Scan for the cell matching the given text and deliver its [X, Y] coordinate at center. 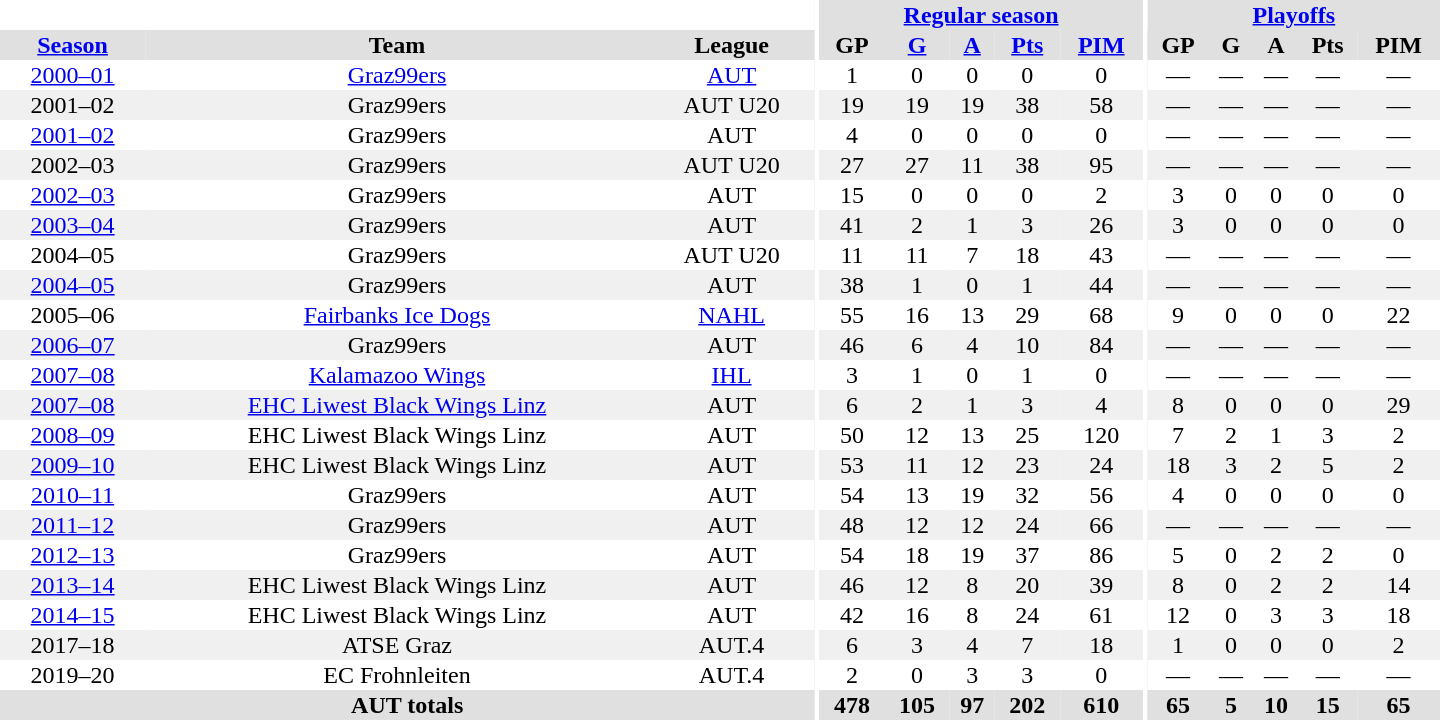
Kalamazoo Wings [396, 375]
Team [396, 45]
2010–11 [72, 495]
55 [852, 315]
105 [918, 705]
42 [852, 615]
39 [1102, 585]
41 [852, 225]
53 [852, 465]
58 [1102, 105]
32 [1028, 495]
120 [1102, 435]
NAHL [732, 315]
2003–04 [72, 225]
Fairbanks Ice Dogs [396, 315]
14 [1398, 585]
2008–09 [72, 435]
61 [1102, 615]
2013–14 [72, 585]
EC Frohnleiten [396, 675]
9 [1178, 315]
610 [1102, 705]
2019–20 [72, 675]
26 [1102, 225]
66 [1102, 525]
2000–01 [72, 75]
202 [1028, 705]
IHL [732, 375]
2006–07 [72, 345]
56 [1102, 495]
97 [972, 705]
AUT totals [407, 705]
84 [1102, 345]
Season [72, 45]
League [732, 45]
37 [1028, 555]
Regular season [980, 15]
95 [1102, 165]
86 [1102, 555]
50 [852, 435]
20 [1028, 585]
2012–13 [72, 555]
2005–06 [72, 315]
478 [852, 705]
68 [1102, 315]
2014–15 [72, 615]
Playoffs [1294, 15]
2011–12 [72, 525]
2009–10 [72, 465]
22 [1398, 315]
44 [1102, 285]
43 [1102, 255]
25 [1028, 435]
2017–18 [72, 645]
23 [1028, 465]
ATSE Graz [396, 645]
48 [852, 525]
